Scan for the cell matching the given text and deliver its [X, Y] coordinate at center. 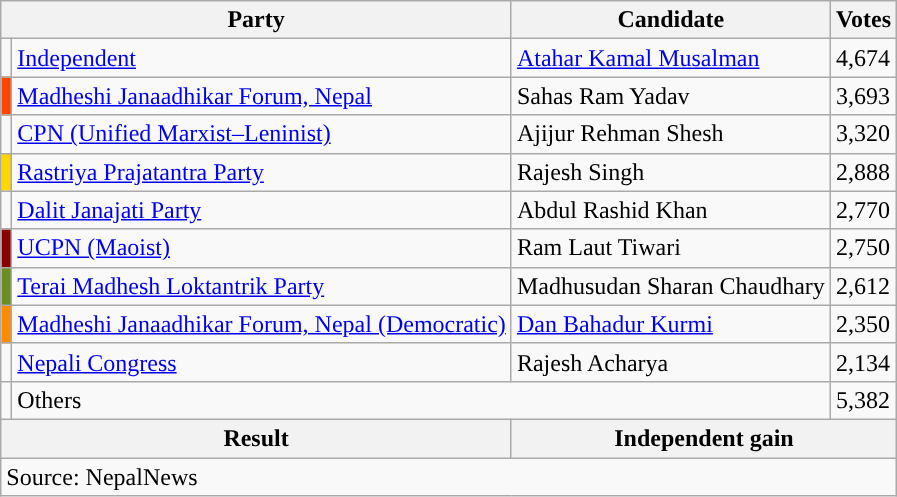
Madhusudan Sharan Chaudhary [670, 286]
Nepali Congress [262, 362]
Atahar Kamal Musalman [670, 58]
Madheshi Janaadhikar Forum, Nepal [262, 96]
5,382 [863, 400]
2,350 [863, 324]
UCPN (Maoist) [262, 248]
Dalit Janajati Party [262, 210]
Sahas Ram Yadav [670, 96]
Abdul Rashid Khan [670, 210]
Party [256, 20]
CPN (Unified Marxist–Leninist) [262, 134]
2,888 [863, 172]
Source: NepalNews [449, 477]
4,674 [863, 58]
Rajesh Singh [670, 172]
2,134 [863, 362]
Rajesh Acharya [670, 362]
2,612 [863, 286]
Rastriya Prajatantra Party [262, 172]
3,693 [863, 96]
Independent gain [704, 438]
3,320 [863, 134]
Candidate [670, 20]
2,750 [863, 248]
Dan Bahadur Kurmi [670, 324]
Independent [262, 58]
2,770 [863, 210]
Others [422, 400]
Ram Laut Tiwari [670, 248]
Result [256, 438]
Terai Madhesh Loktantrik Party [262, 286]
Madheshi Janaadhikar Forum, Nepal (Democratic) [262, 324]
Ajijur Rehman Shesh [670, 134]
Votes [863, 20]
